Return (x, y) of the center of cell containing provided text 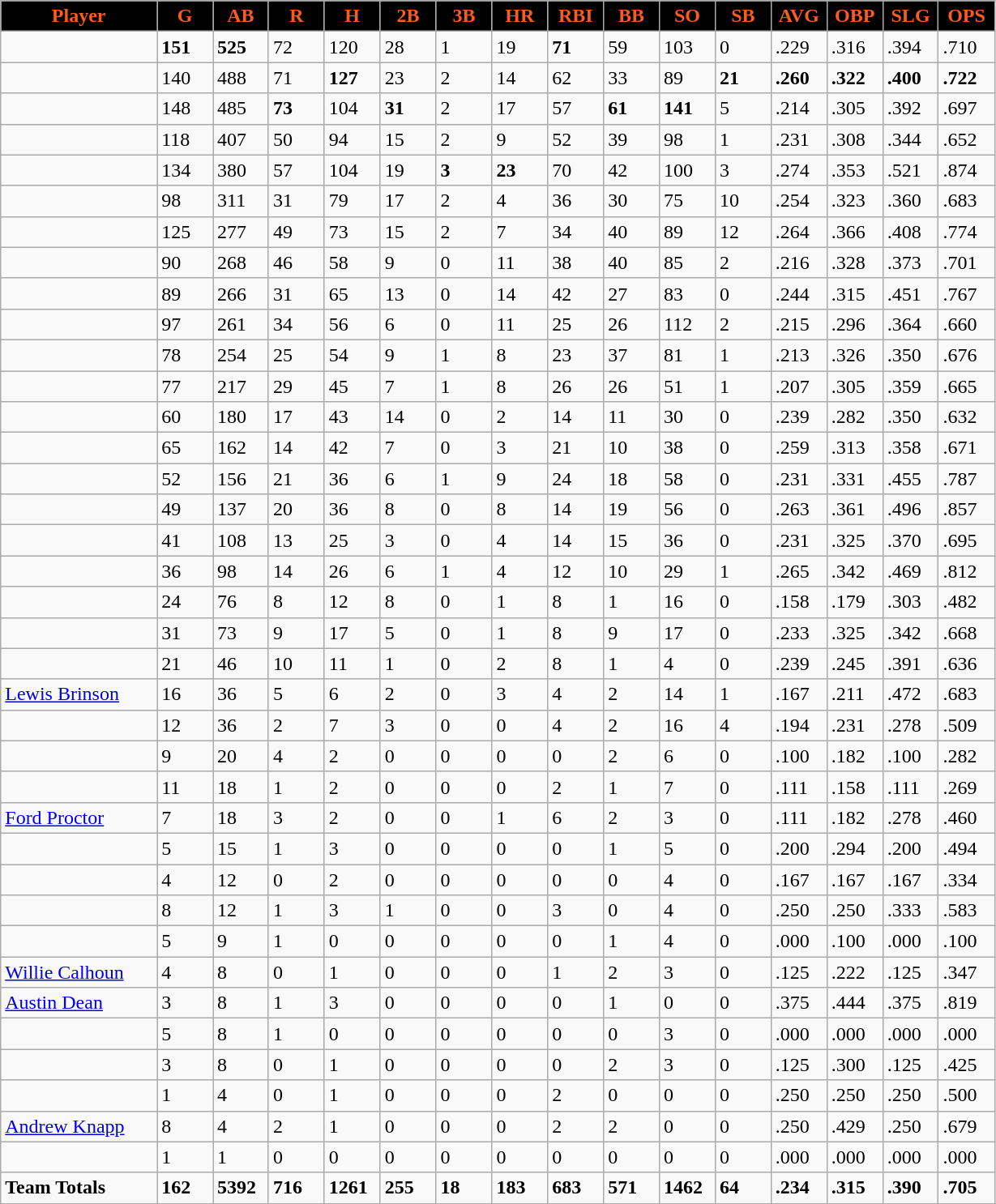
.294 (854, 848)
76 (240, 602)
.263 (799, 510)
485 (240, 109)
125 (185, 232)
.408 (911, 232)
.234 (799, 1188)
108 (240, 540)
75 (687, 201)
.333 (911, 911)
54 (352, 355)
118 (185, 139)
.812 (966, 571)
50 (297, 139)
43 (352, 417)
.274 (799, 170)
120 (352, 47)
.444 (854, 1003)
.316 (854, 47)
380 (240, 170)
51 (687, 386)
62 (575, 78)
.300 (854, 1065)
.233 (799, 633)
.308 (854, 139)
72 (297, 47)
407 (240, 139)
.179 (854, 602)
488 (240, 78)
.460 (966, 818)
45 (352, 386)
127 (352, 78)
266 (240, 293)
77 (185, 386)
.857 (966, 510)
.697 (966, 109)
.214 (799, 109)
.215 (799, 324)
525 (240, 47)
137 (240, 510)
.213 (799, 355)
3B (464, 16)
83 (687, 293)
.636 (966, 664)
.679 (966, 1126)
.583 (966, 911)
94 (352, 139)
Willie Calhoun (79, 972)
716 (297, 1188)
.259 (799, 448)
.264 (799, 232)
33 (632, 78)
.366 (854, 232)
.668 (966, 633)
.353 (854, 170)
.313 (854, 448)
.373 (911, 263)
.774 (966, 232)
BB (632, 16)
1261 (352, 1188)
.260 (799, 78)
.222 (854, 972)
.665 (966, 386)
5392 (240, 1188)
.819 (966, 1003)
183 (520, 1188)
.323 (854, 201)
.400 (911, 78)
R (297, 16)
.660 (966, 324)
.358 (911, 448)
.469 (911, 571)
.207 (799, 386)
SB (742, 16)
.265 (799, 571)
SO (687, 16)
Ford Proctor (79, 818)
.244 (799, 293)
37 (632, 355)
100 (687, 170)
.216 (799, 263)
.787 (966, 479)
148 (185, 109)
140 (185, 78)
.509 (966, 725)
.632 (966, 417)
97 (185, 324)
254 (240, 355)
217 (240, 386)
.394 (911, 47)
.269 (966, 787)
.472 (911, 694)
78 (185, 355)
.500 (966, 1095)
Austin Dean (79, 1003)
Andrew Knapp (79, 1126)
AVG (799, 16)
64 (742, 1188)
255 (408, 1188)
.451 (911, 293)
.521 (911, 170)
.347 (966, 972)
60 (185, 417)
.359 (911, 386)
.767 (966, 293)
.652 (966, 139)
683 (575, 1188)
85 (687, 263)
RBI (575, 16)
90 (185, 263)
.303 (911, 602)
Lewis Brinson (79, 694)
.695 (966, 540)
277 (240, 232)
268 (240, 263)
AB (240, 16)
151 (185, 47)
112 (687, 324)
.455 (911, 479)
61 (632, 109)
.391 (911, 664)
134 (185, 170)
SLG (911, 16)
.425 (966, 1065)
27 (632, 293)
.370 (911, 540)
81 (687, 355)
.194 (799, 725)
28 (408, 47)
79 (352, 201)
1462 (687, 1188)
.331 (854, 479)
.254 (799, 201)
156 (240, 479)
.245 (854, 664)
.322 (854, 78)
.482 (966, 602)
H (352, 16)
141 (687, 109)
59 (632, 47)
.392 (911, 109)
.494 (966, 848)
.344 (911, 139)
180 (240, 417)
.874 (966, 170)
.390 (911, 1188)
G (185, 16)
41 (185, 540)
.328 (854, 263)
261 (240, 324)
.429 (854, 1126)
.364 (911, 324)
103 (687, 47)
Player (79, 16)
70 (575, 170)
.496 (911, 510)
.671 (966, 448)
.705 (966, 1188)
.710 (966, 47)
2B (408, 16)
.722 (966, 78)
HR (520, 16)
.676 (966, 355)
.361 (854, 510)
39 (632, 139)
.701 (966, 263)
.334 (966, 879)
OPS (966, 16)
571 (632, 1188)
.360 (911, 201)
OBP (854, 16)
.211 (854, 694)
.326 (854, 355)
Team Totals (79, 1188)
.296 (854, 324)
.229 (799, 47)
311 (240, 201)
